Find where the given text appears and provide that cell's center as [x, y] coordinate. 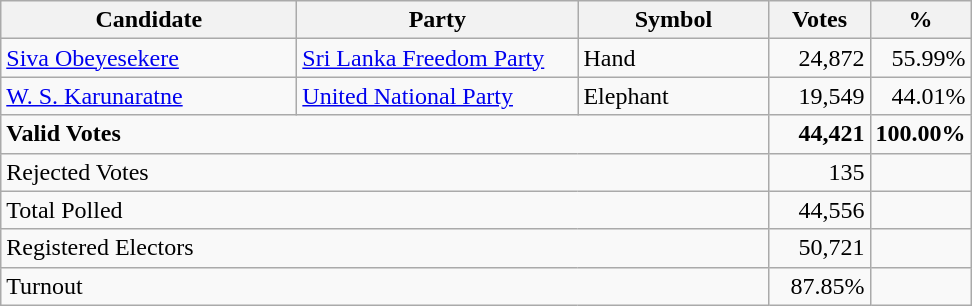
24,872 [820, 58]
Party [438, 20]
Symbol [674, 20]
Total Polled [385, 210]
United National Party [438, 96]
55.99% [920, 58]
% [920, 20]
87.85% [820, 286]
Sri Lanka Freedom Party [438, 58]
50,721 [820, 248]
Rejected Votes [385, 172]
100.00% [920, 134]
Valid Votes [385, 134]
135 [820, 172]
Registered Electors [385, 248]
Hand [674, 58]
W. S. Karunaratne [149, 96]
Turnout [385, 286]
44,421 [820, 134]
Elephant [674, 96]
Votes [820, 20]
44,556 [820, 210]
19,549 [820, 96]
Candidate [149, 20]
Siva Obeyesekere [149, 58]
44.01% [920, 96]
